Scan for the cell matching the given text and deliver its [x, y] coordinate at center. 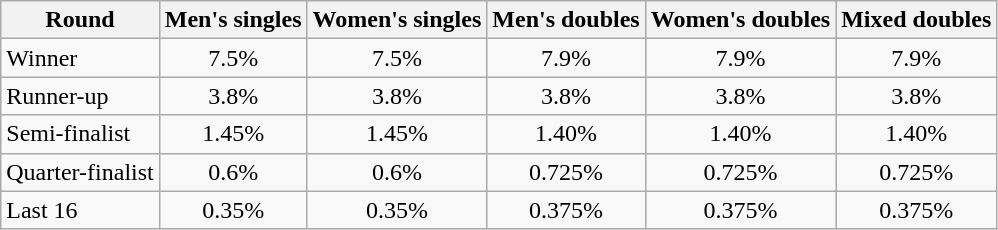
Women's doubles [740, 20]
Round [80, 20]
Semi-finalist [80, 134]
Men's doubles [566, 20]
Last 16 [80, 210]
Winner [80, 58]
Men's singles [233, 20]
Runner-up [80, 96]
Quarter-finalist [80, 172]
Women's singles [397, 20]
Mixed doubles [916, 20]
